Find where the given text appears and provide that cell's center as [X, Y] coordinate. 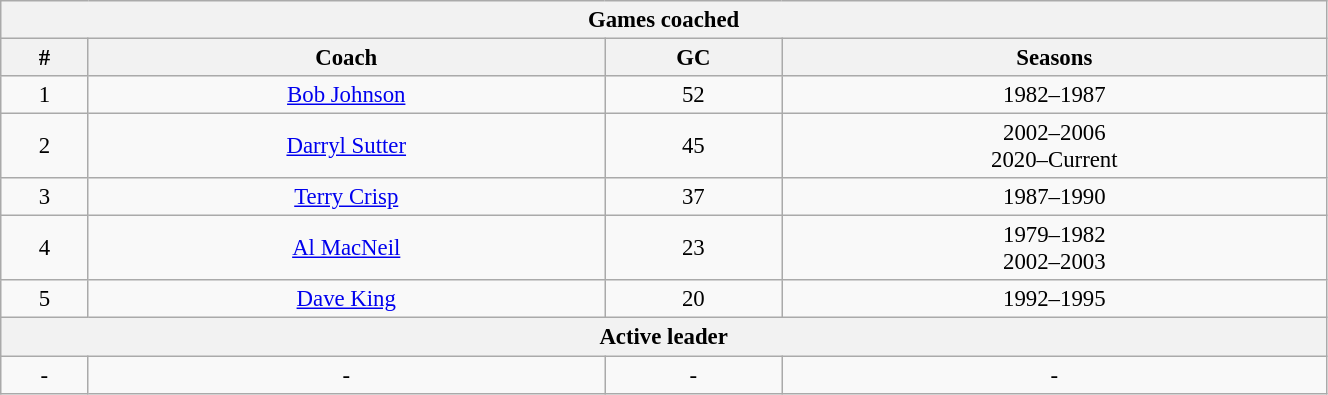
1992–1995 [1054, 299]
1982–1987 [1054, 95]
3 [44, 197]
Seasons [1054, 58]
Darryl Sutter [346, 146]
5 [44, 299]
Bob Johnson [346, 95]
4 [44, 248]
# [44, 58]
2 [44, 146]
45 [694, 146]
Active leader [664, 337]
1987–1990 [1054, 197]
Al MacNeil [346, 248]
23 [694, 248]
GC [694, 58]
37 [694, 197]
52 [694, 95]
2002–20062020–Current [1054, 146]
Coach [346, 58]
1 [44, 95]
Games coached [664, 20]
20 [694, 299]
Dave King [346, 299]
1979–19822002–2003 [1054, 248]
Terry Crisp [346, 197]
